Capture the cell that displays the provided text and extract its [X, Y] central coordinate. 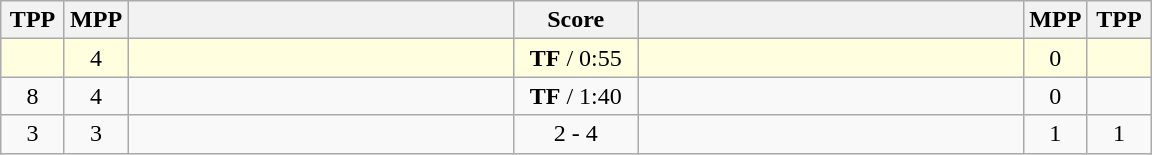
TF / 1:40 [576, 96]
Score [576, 20]
TF / 0:55 [576, 58]
2 - 4 [576, 134]
8 [33, 96]
